Search for the cell housing the specified text and yield its [X, Y] center coordinate. 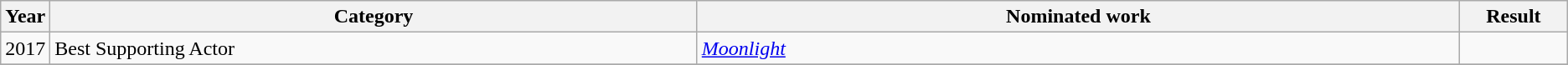
Year [25, 17]
Result [1514, 17]
Category [374, 17]
Nominated work [1078, 17]
2017 [25, 48]
Best Supporting Actor [374, 48]
Moonlight [1078, 48]
